Extract the [X, Y] coordinate from the center of the cell holding the provided text.  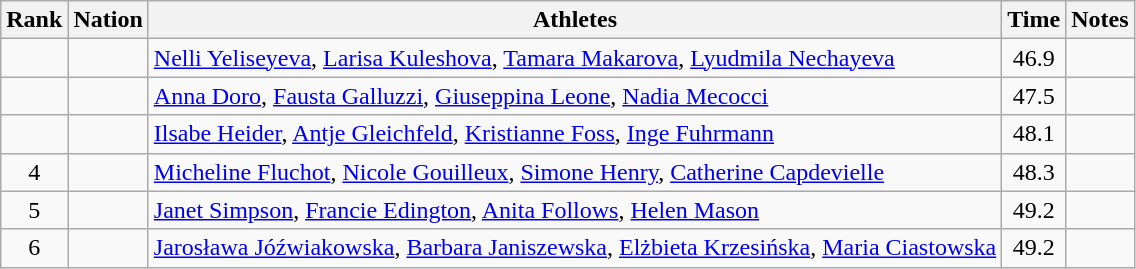
48.1 [1034, 134]
Nelli Yeliseyeva, Larisa Kuleshova, Tamara Makarova, Lyudmila Nechayeva [574, 58]
Notes [1100, 20]
5 [34, 210]
Time [1034, 20]
47.5 [1034, 96]
Anna Doro, Fausta Galluzzi, Giuseppina Leone, Nadia Mecocci [574, 96]
Rank [34, 20]
Jarosława Jóźwiakowska, Barbara Janiszewska, Elżbieta Krzesińska, Maria Ciastowska [574, 248]
Nation [108, 20]
46.9 [1034, 58]
48.3 [1034, 172]
4 [34, 172]
6 [34, 248]
Athletes [574, 20]
Ilsabe Heider, Antje Gleichfeld, Kristianne Foss, Inge Fuhrmann [574, 134]
Janet Simpson, Francie Edington, Anita Follows, Helen Mason [574, 210]
Micheline Fluchot, Nicole Gouilleux, Simone Henry, Catherine Capdevielle [574, 172]
